Capture the cell that displays the provided text and extract its (X, Y) central coordinate. 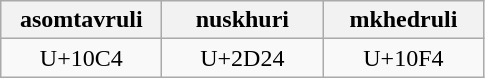
asomtavruli (82, 20)
U+10C4 (82, 58)
mkhedruli (404, 20)
U+10F4 (404, 58)
nuskhuri (242, 20)
U+2D24 (242, 58)
